Identify which cell holds the provided text, then report its [X, Y] central coordinate. 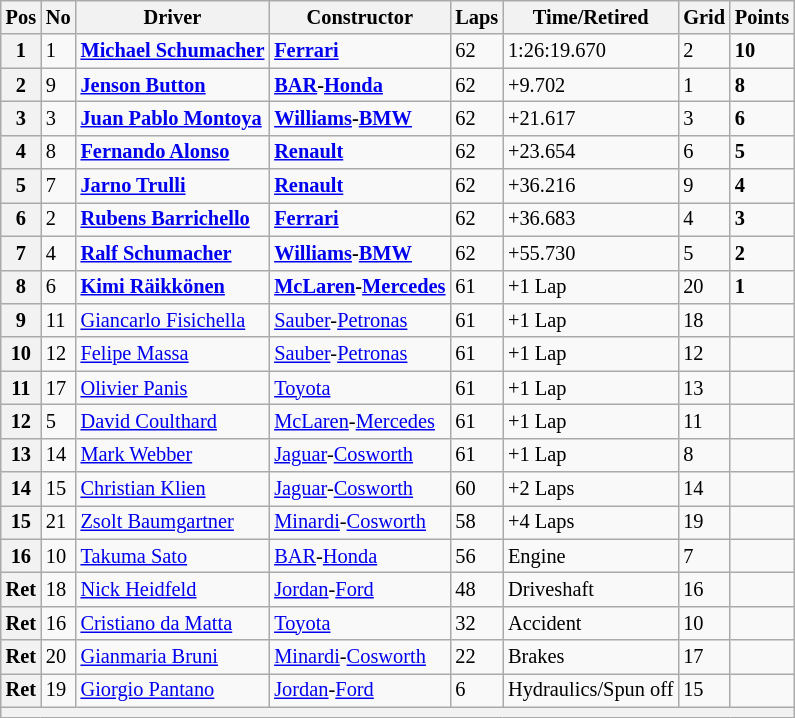
Giorgio Pantano [173, 690]
Rubens Barrichello [173, 219]
+9.702 [590, 85]
48 [476, 589]
+55.730 [590, 253]
+4 Laps [590, 522]
Pos [21, 17]
58 [476, 522]
Zsolt Baumgartner [173, 522]
Olivier Panis [173, 388]
Driveshaft [590, 589]
+21.617 [590, 118]
21 [58, 522]
Juan Pablo Montoya [173, 118]
Nick Heidfeld [173, 589]
David Coulthard [173, 421]
Hydraulics/Spun off [590, 690]
1:26:19.670 [590, 51]
60 [476, 489]
Points [762, 17]
No [58, 17]
22 [476, 657]
Mark Webber [173, 455]
Accident [590, 623]
Michael Schumacher [173, 51]
Jenson Button [173, 85]
Felipe Massa [173, 354]
Brakes [590, 657]
56 [476, 556]
Constructor [360, 17]
+36.216 [590, 186]
Christian Klien [173, 489]
Time/Retired [590, 17]
+23.654 [590, 152]
32 [476, 623]
Giancarlo Fisichella [173, 320]
Takuma Sato [173, 556]
Ralf Schumacher [173, 253]
Engine [590, 556]
Driver [173, 17]
Jarno Trulli [173, 186]
Kimi Räikkönen [173, 287]
Grid [704, 17]
Fernando Alonso [173, 152]
Cristiano da Matta [173, 623]
Laps [476, 17]
Gianmaria Bruni [173, 657]
+2 Laps [590, 489]
+36.683 [590, 219]
